Output the [X, Y] coordinate of the center of the cell containing the given text.  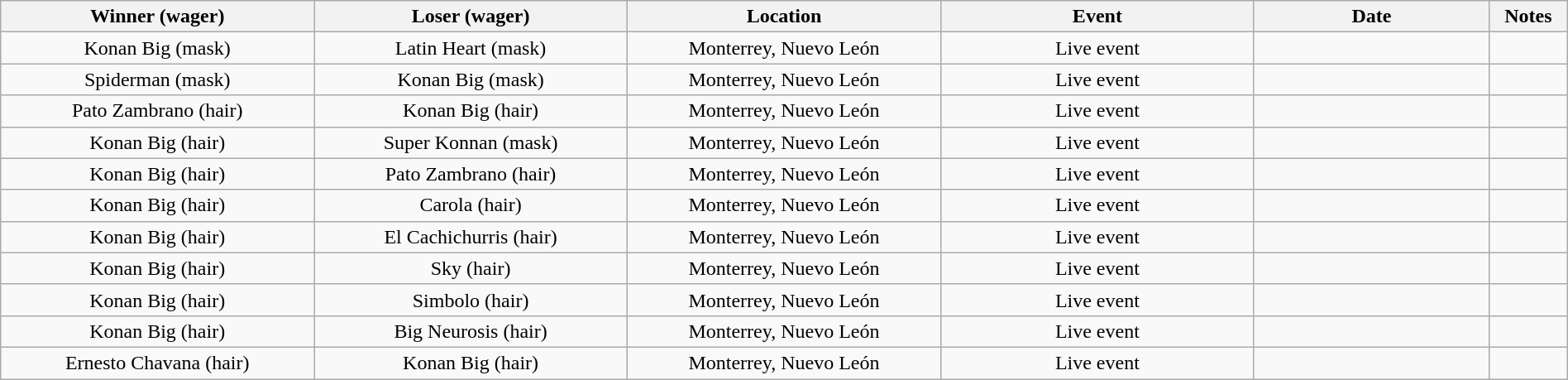
Super Konnan (mask) [471, 142]
Sky (hair) [471, 268]
Carola (hair) [471, 205]
Latin Heart (mask) [471, 48]
Ernesto Chavana (hair) [157, 363]
Loser (wager) [471, 17]
Winner (wager) [157, 17]
Date [1371, 17]
Big Neurosis (hair) [471, 331]
Event [1097, 17]
Location [784, 17]
Spiderman (mask) [157, 79]
Notes [1528, 17]
El Cachichurris (hair) [471, 237]
Simbolo (hair) [471, 300]
